Pinpoint the cell where the given text exists, returning its [x, y] midpoint coordinate. 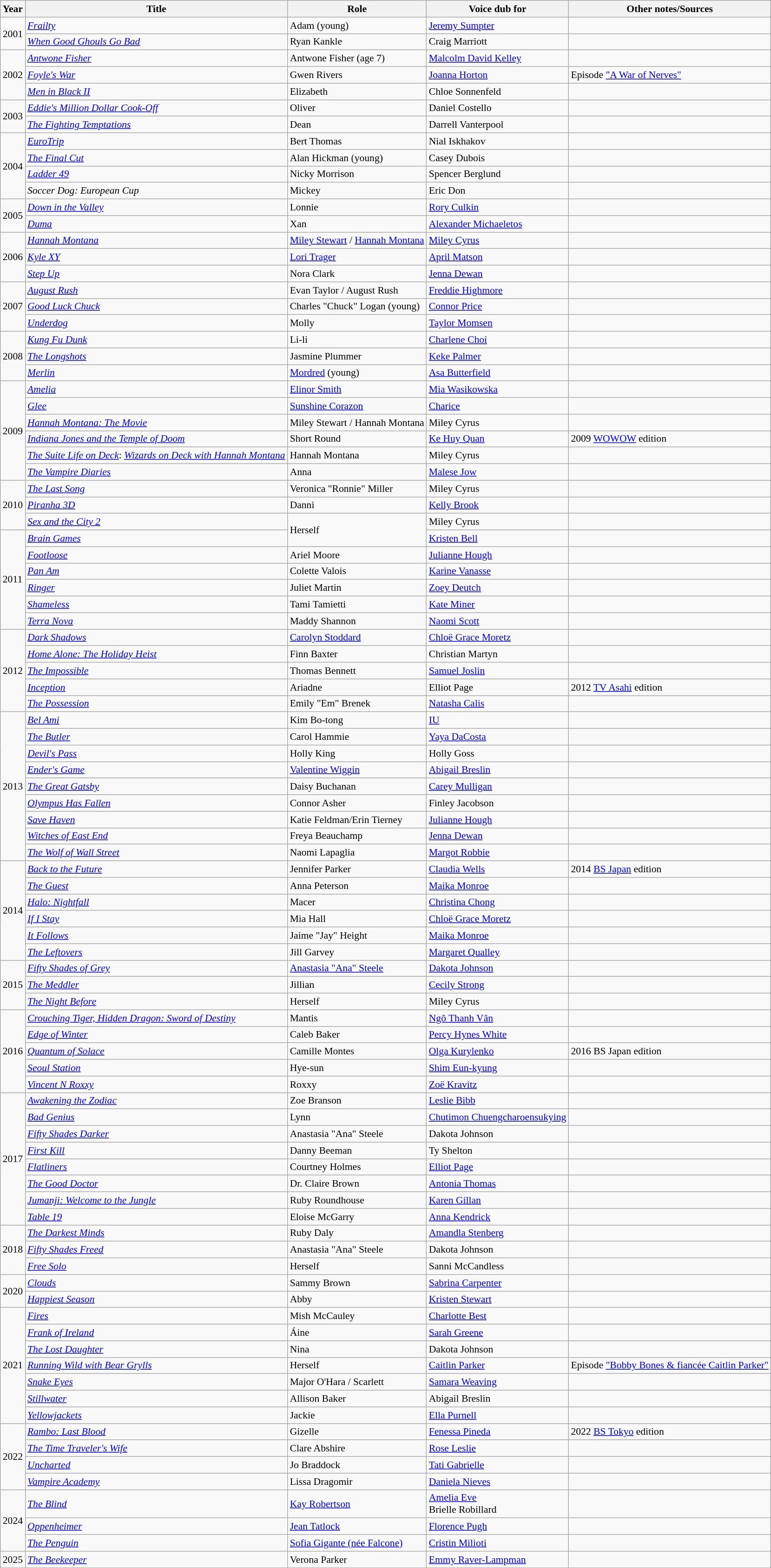
It Follows [156, 935]
Roxxy [357, 1085]
Frailty [156, 26]
2008 [13, 357]
Fifty Shades of Grey [156, 968]
Ladder 49 [156, 174]
Episode "A War of Nerves" [669, 75]
Charlene Choi [498, 340]
Courtney Holmes [357, 1167]
The Beekeeper [156, 1560]
2024 [13, 1520]
2021 [13, 1365]
Yaya DaCosta [498, 737]
The Leftovers [156, 952]
Molly [357, 323]
Antwone Fisher (age 7) [357, 59]
The Wolf of Wall Street [156, 853]
The Great Gatsby [156, 787]
The Good Doctor [156, 1184]
Kyle XY [156, 257]
The Lost Daughter [156, 1349]
Karen Gillan [498, 1200]
2002 [13, 75]
Major O'Hara / Scarlett [357, 1382]
Casey Dubois [498, 158]
Allison Baker [357, 1399]
Verona Parker [357, 1560]
Bel Ami [156, 720]
Juliet Martin [357, 588]
Gwen Rivers [357, 75]
Jill Garvey [357, 952]
Sabrina Carpenter [498, 1283]
The Fighting Temptations [156, 125]
2014 [13, 911]
Gizelle [357, 1432]
Carol Hammie [357, 737]
Kay Robertson [357, 1504]
Connor Price [498, 307]
Chloe Sonnenfeld [498, 91]
Lissa Dragomir [357, 1482]
Abby [357, 1300]
The Blind [156, 1504]
Elinor Smith [357, 390]
Brain Games [156, 538]
Li-li [357, 340]
Step Up [156, 274]
Cecily Strong [498, 985]
The Guest [156, 886]
Year [13, 9]
Awakening the Zodiac [156, 1101]
Caleb Baker [357, 1035]
Spencer Berglund [498, 174]
Cristin Milioti [498, 1543]
Indiana Jones and the Temple of Doom [156, 439]
Freddie Highmore [498, 290]
Olympus Has Fallen [156, 803]
Danni [357, 505]
Ngô Thanh Vân [498, 1018]
Title [156, 9]
The Time Traveler's Wife [156, 1449]
Other notes/Sources [669, 9]
Clare Abshire [357, 1449]
Eric Don [498, 191]
Valentine Wiggin [357, 770]
Carolyn Stoddard [357, 638]
Running Wild with Bear Grylls [156, 1365]
Samara Weaving [498, 1382]
Zoe Branson [357, 1101]
Camille Montes [357, 1052]
Christina Chong [498, 902]
Veronica "Ronnie" Miller [357, 489]
Sammy Brown [357, 1283]
2007 [13, 307]
Lori Trager [357, 257]
The Meddler [156, 985]
Lonnie [357, 208]
The Night Before [156, 1002]
Halo: Nightfall [156, 902]
Antwone Fisher [156, 59]
The Butler [156, 737]
Alexander Michaeletos [498, 224]
Uncharted [156, 1465]
Anna [357, 472]
The Last Song [156, 489]
Ariadne [357, 687]
Mia Wasikowska [498, 390]
Amelia EveBrielle Robillard [498, 1504]
Clouds [156, 1283]
Yellowjackets [156, 1415]
Hye-sun [357, 1068]
Merlin [156, 373]
Vampire Academy [156, 1482]
Connor Asher [357, 803]
Colette Valois [357, 571]
2016 BS Japan edition [669, 1052]
Jo Braddock [357, 1465]
Emily "Em" Brenek [357, 704]
Home Alone: The Holiday Heist [156, 654]
Ender's Game [156, 770]
Samuel Joslin [498, 671]
Stillwater [156, 1399]
Role [357, 9]
Daniela Nieves [498, 1482]
Thomas Bennett [357, 671]
Elizabeth [357, 91]
Malese Jow [498, 472]
Zoey Deutch [498, 588]
Naomi Lapaglia [357, 853]
Margot Robbie [498, 853]
Devil's Pass [156, 753]
Kelly Brook [498, 505]
Ty Shelton [498, 1150]
Alan Hickman (young) [357, 158]
Fifty Shades Darker [156, 1134]
Caitlin Parker [498, 1365]
Vincent N Roxxy [156, 1085]
2012 TV Asahi edition [669, 687]
Underdog [156, 323]
Charlotte Best [498, 1316]
Oliver [357, 108]
Sunshine Corazon [357, 406]
If I Stay [156, 919]
Anna Kendrick [498, 1217]
Duma [156, 224]
2011 [13, 580]
Happiest Season [156, 1300]
Holly Goss [498, 753]
Inception [156, 687]
Jeremy Sumpter [498, 26]
Sofia Gigante (née Falcone) [357, 1543]
Fifty Shades Freed [156, 1250]
Table 19 [156, 1217]
Evan Taylor / August Rush [357, 290]
Shim Eun-kyung [498, 1068]
Katie Feldman/Erin Tierney [357, 820]
Olga Kurylenko [498, 1052]
Terra Nova [156, 621]
Piranha 3D [156, 505]
Free Solo [156, 1267]
Claudia Wells [498, 869]
Fenessa Pineda [498, 1432]
Zoë Kravitz [498, 1085]
Percy Hynes White [498, 1035]
Nial Iskhakov [498, 141]
EuroTrip [156, 141]
Men in Black II [156, 91]
Ella Purnell [498, 1415]
Joanna Horton [498, 75]
The Impossible [156, 671]
August Rush [156, 290]
The Longshots [156, 356]
Charice [498, 406]
Naomi Scott [498, 621]
Freya Beauchamp [357, 836]
Anna Peterson [357, 886]
Kim Bo-tong [357, 720]
Sanni McCandless [498, 1267]
2009 WOWOW edition [669, 439]
Kristen Stewart [498, 1300]
Jennifer Parker [357, 869]
Rambo: Last Blood [156, 1432]
Asa Butterfield [498, 373]
Quantum of Solace [156, 1052]
2003 [13, 116]
Ryan Kankle [357, 42]
Tami Tamietti [357, 605]
Finley Jacobson [498, 803]
Emmy Raver-Lampman [498, 1560]
2020 [13, 1291]
Amelia [156, 390]
2004 [13, 166]
Back to the Future [156, 869]
2006 [13, 257]
Witches of East End [156, 836]
Craig Marriott [498, 42]
Malcolm David Kelley [498, 59]
Frank of Ireland [156, 1333]
Jasmine Plummer [357, 356]
Seoul Station [156, 1068]
2005 [13, 216]
Jumanji: Welcome to the Jungle [156, 1200]
The Final Cut [156, 158]
Ruby Roundhouse [357, 1200]
Voice dub for [498, 9]
Rory Culkin [498, 208]
Bad Genius [156, 1117]
Edge of Winter [156, 1035]
Nora Clark [357, 274]
Taylor Momsen [498, 323]
Macer [357, 902]
Kung Fu Dunk [156, 340]
Holly King [357, 753]
Carey Mulligan [498, 787]
Good Luck Chuck [156, 307]
Rose Leslie [498, 1449]
Keke Palmer [498, 356]
Crouching Tiger, Hidden Dragon: Sword of Destiny [156, 1018]
Ruby Daly [357, 1233]
Daniel Costello [498, 108]
Leslie Bibb [498, 1101]
When Good Ghouls Go Bad [156, 42]
Sarah Greene [498, 1333]
IU [498, 720]
Bert Thomas [357, 141]
2009 [13, 431]
Jillian [357, 985]
Margaret Qualley [498, 952]
Soccer Dog: European Cup [156, 191]
The Darkest Minds [156, 1233]
Hannah Montana: The Movie [156, 423]
Sex and the City 2 [156, 522]
Eloise McGarry [357, 1217]
Glee [156, 406]
Mish McCauley [357, 1316]
2012 [13, 671]
Danny Beeman [357, 1150]
Shameless [156, 605]
2001 [13, 33]
Lynn [357, 1117]
Oppenheimer [156, 1527]
The Possession [156, 704]
2025 [13, 1560]
Ke Huy Quan [498, 439]
Down in the Valley [156, 208]
The Vampire Diaries [156, 472]
Mia Hall [357, 919]
Mickey [357, 191]
2016 [13, 1051]
Mantis [357, 1018]
Jaime "Jay" Height [357, 935]
Darrell Vanterpool [498, 125]
Adam (young) [357, 26]
Nina [357, 1349]
Foyle's War [156, 75]
The Penguin [156, 1543]
Dr. Claire Brown [357, 1184]
2017 [13, 1158]
Save Haven [156, 820]
Jackie [357, 1415]
Daisy Buchanan [357, 787]
Eddie's Million Dollar Cook-Off [156, 108]
2022 [13, 1457]
Pan Am [156, 571]
2014 BS Japan edition [669, 869]
Amandla Stenberg [498, 1233]
Flatliners [156, 1167]
Charles "Chuck" Logan (young) [357, 307]
Kate Miner [498, 605]
The Suite Life on Deck: Wizards on Deck with Hannah Montana [156, 456]
2015 [13, 985]
2010 [13, 505]
Dark Shadows [156, 638]
Finn Baxter [357, 654]
Florence Pugh [498, 1527]
April Matson [498, 257]
Mordred (young) [357, 373]
Nicky Morrison [357, 174]
First Kill [156, 1150]
2018 [13, 1249]
Snake Eyes [156, 1382]
Tati Gabrielle [498, 1465]
Short Round [357, 439]
Áine [357, 1333]
Christian Martyn [498, 654]
Jean Tatlock [357, 1527]
Maddy Shannon [357, 621]
Antonia Thomas [498, 1184]
Ariel Moore [357, 555]
Karine Vanasse [498, 571]
2022 BS Tokyo edition [669, 1432]
Footloose [156, 555]
Kristen Bell [498, 538]
Natasha Calis [498, 704]
Xan [357, 224]
Ringer [156, 588]
Dean [357, 125]
Episode "Bobby Bones & fiancée Caitlin Parker" [669, 1365]
2013 [13, 787]
Chutimon Chuengcharoensukying [498, 1117]
Fires [156, 1316]
